Detect which cell encompasses the target text, then output its [x, y] center coordinate. 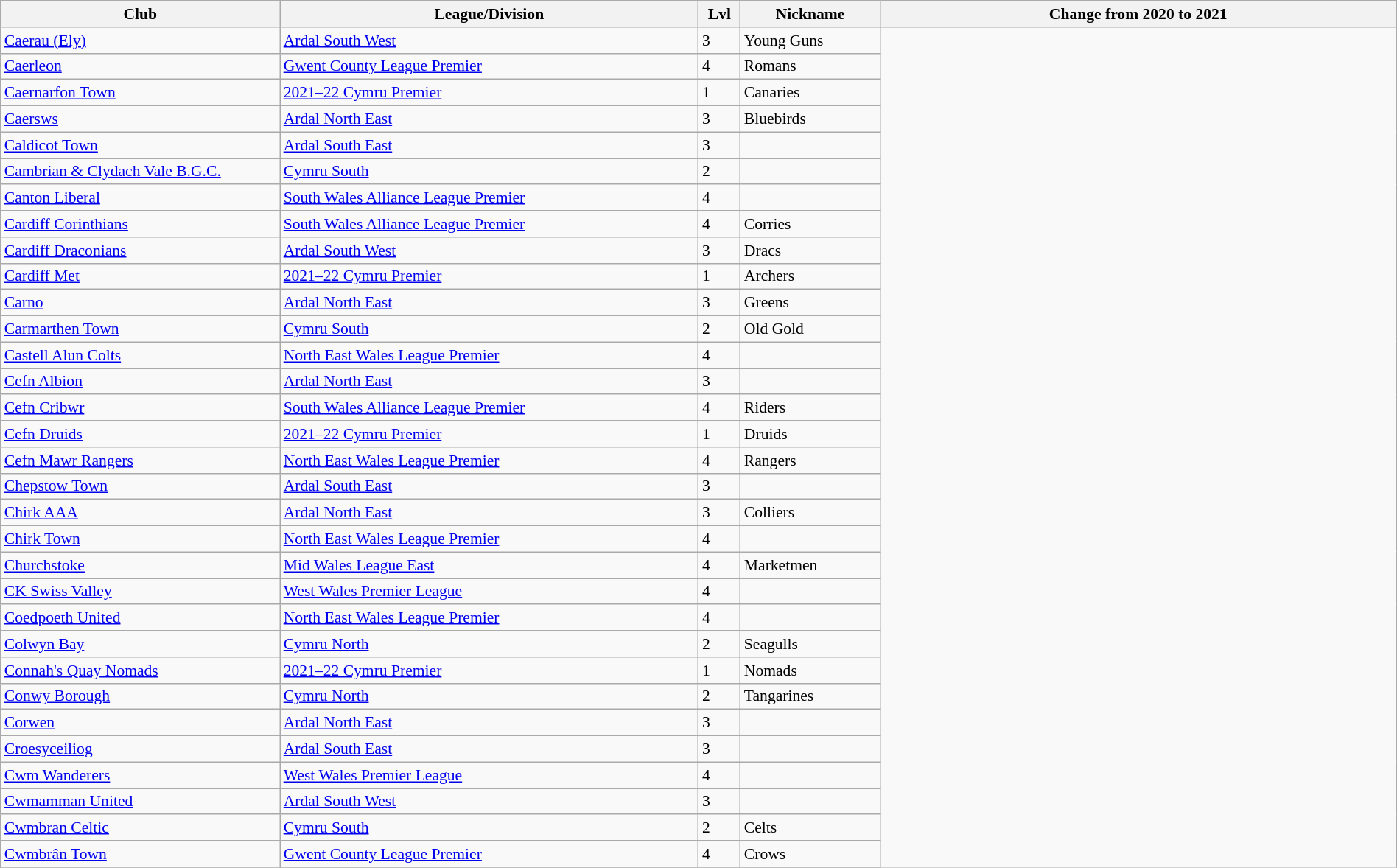
Churchstoke [140, 565]
Young Guns [810, 41]
Caerau (Ely) [140, 41]
Corwen [140, 723]
Romans [810, 66]
CK Swiss Valley [140, 592]
Marketmen [810, 565]
Colliers [810, 513]
Old Gold [810, 329]
Coedpoeth United [140, 618]
Caldicot Town [140, 145]
Cwmbrân Town [140, 854]
League/Division [489, 14]
Castell Alun Colts [140, 355]
Change from 2020 to 2021 [1138, 14]
Cardiff Met [140, 276]
Cwm Wanderers [140, 775]
Colwyn Bay [140, 644]
Bluebirds [810, 119]
Rangers [810, 461]
Chirk AAA [140, 513]
Cefn Albion [140, 382]
Seagulls [810, 644]
Conwy Borough [140, 696]
Crows [810, 854]
Connah's Quay Nomads [140, 671]
Cefn Cribwr [140, 408]
Mid Wales League East [489, 565]
Riders [810, 408]
Greens [810, 303]
Archers [810, 276]
Canton Liberal [140, 198]
Cefn Mawr Rangers [140, 461]
Chepstow Town [140, 486]
Carno [140, 303]
Cwmamman United [140, 802]
Caerleon [140, 66]
Canaries [810, 93]
Dracs [810, 251]
Caernarfon Town [140, 93]
Caersws [140, 119]
Cwmbran Celtic [140, 828]
Croesyceiliog [140, 749]
Carmarthen Town [140, 329]
Druids [810, 434]
Corries [810, 224]
Tangarines [810, 696]
Cefn Druids [140, 434]
Celts [810, 828]
Cambrian & Clydach Vale B.G.C. [140, 172]
Chirk Town [140, 539]
Nomads [810, 671]
Cardiff Corinthians [140, 224]
Cardiff Draconians [140, 251]
Lvl [719, 14]
Club [140, 14]
Nickname [810, 14]
